Determine the [x, y] coordinate at the center of the cell enclosing the given text.  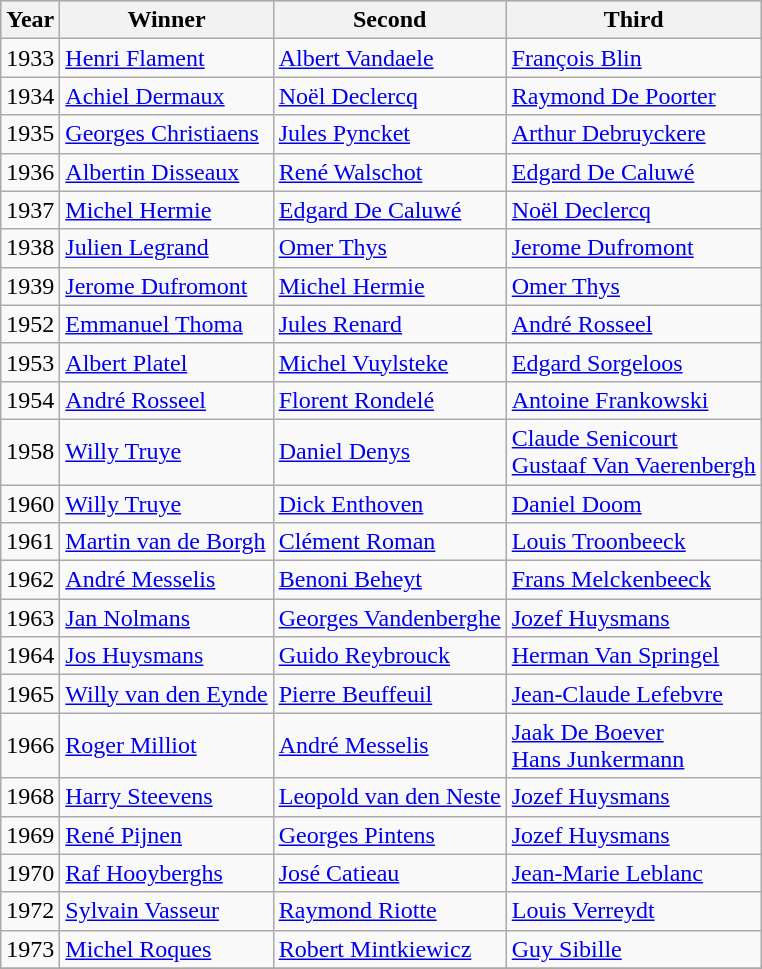
Louis Troonbeeck [634, 542]
Antoine Frankowski [634, 400]
1973 [30, 949]
Third [634, 20]
Henri Flament [166, 58]
Georges Vandenberghe [390, 618]
Albert Vandaele [390, 58]
1938 [30, 248]
1934 [30, 96]
Sylvain Vasseur [166, 911]
1933 [30, 58]
Georges Pintens [390, 835]
1936 [30, 172]
Winner [166, 20]
1969 [30, 835]
Dick Enthoven [390, 503]
Daniel Denys [390, 452]
Emmanuel Thoma [166, 324]
1962 [30, 580]
Louis Verreydt [634, 911]
Harry Steevens [166, 797]
Roger Milliot [166, 746]
Michel Vuylsteke [390, 362]
Jean-Marie Leblanc [634, 873]
Florent Rondelé [390, 400]
Second [390, 20]
1939 [30, 286]
José Catieau [390, 873]
Daniel Doom [634, 503]
Arthur Debruyckere [634, 134]
Julien Legrand [166, 248]
Guido Reybrouck [390, 656]
Pierre Beuffeuil [390, 694]
Edgard Sorgeloos [634, 362]
1953 [30, 362]
1965 [30, 694]
1961 [30, 542]
Jean-Claude Lefebvre [634, 694]
Herman Van Springel [634, 656]
Jules Renard [390, 324]
Achiel Dermaux [166, 96]
Benoni Beheyt [390, 580]
Jaak De Boever Hans Junkermann [634, 746]
Michel Roques [166, 949]
François Blin [634, 58]
René Pijnen [166, 835]
1937 [30, 210]
Raf Hooyberghs [166, 873]
1972 [30, 911]
Clément Roman [390, 542]
Georges Christiaens [166, 134]
1954 [30, 400]
Martin van de Borgh [166, 542]
Jules Pyncket [390, 134]
1968 [30, 797]
Jan Nolmans [166, 618]
Willy van den Eynde [166, 694]
1958 [30, 452]
Robert Mintkiewicz [390, 949]
1963 [30, 618]
1966 [30, 746]
Leopold van den Neste [390, 797]
Raymond Riotte [390, 911]
1964 [30, 656]
Albertin Disseaux [166, 172]
Frans Melckenbeeck [634, 580]
Guy Sibille [634, 949]
Albert Platel [166, 362]
Jos Huysmans [166, 656]
Year [30, 20]
René Walschot [390, 172]
Raymond De Poorter [634, 96]
1970 [30, 873]
1935 [30, 134]
1952 [30, 324]
1960 [30, 503]
Claude Senicourt Gustaaf Van Vaerenbergh [634, 452]
